Extract the (X, Y) coordinate from the center of the cell holding the provided text.  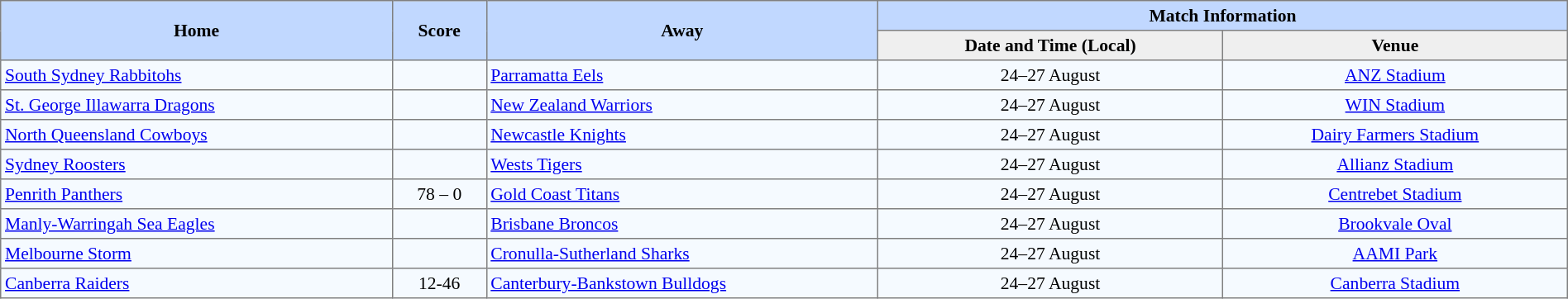
Canberra Raiders (197, 283)
Brookvale Oval (1394, 224)
Sydney Roosters (197, 164)
12-46 (439, 283)
Penrith Panthers (197, 194)
Home (197, 31)
Away (682, 31)
Venue (1394, 45)
Wests Tigers (682, 164)
Canterbury-Bankstown Bulldogs (682, 283)
Date and Time (Local) (1050, 45)
Match Information (1223, 16)
South Sydney Rabbitohs (197, 75)
Manly-Warringah Sea Eagles (197, 224)
Brisbane Broncos (682, 224)
Melbourne Storm (197, 254)
Canberra Stadium (1394, 283)
St. George Illawarra Dragons (197, 105)
New Zealand Warriors (682, 105)
ANZ Stadium (1394, 75)
78 – 0 (439, 194)
Allianz Stadium (1394, 164)
Centrebet Stadium (1394, 194)
Dairy Farmers Stadium (1394, 135)
Gold Coast Titans (682, 194)
Newcastle Knights (682, 135)
WIN Stadium (1394, 105)
Parramatta Eels (682, 75)
Score (439, 31)
AAMI Park (1394, 254)
North Queensland Cowboys (197, 135)
Cronulla-Sutherland Sharks (682, 254)
